Find where the given text appears and provide that cell's center as [X, Y] coordinate. 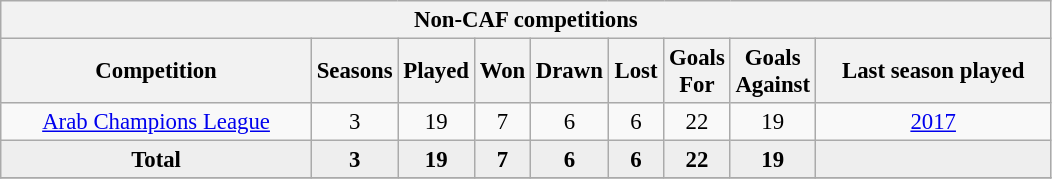
Goals For [697, 72]
2017 [933, 122]
Non-CAF competitions [526, 20]
Total [156, 160]
Won [502, 72]
Competition [156, 72]
Drawn [570, 72]
Lost [636, 72]
Played [436, 72]
Last season played [933, 72]
Arab Champions League [156, 122]
Goals Against [772, 72]
Seasons [354, 72]
